Scan for the cell matching the given text and deliver its [x, y] coordinate at center. 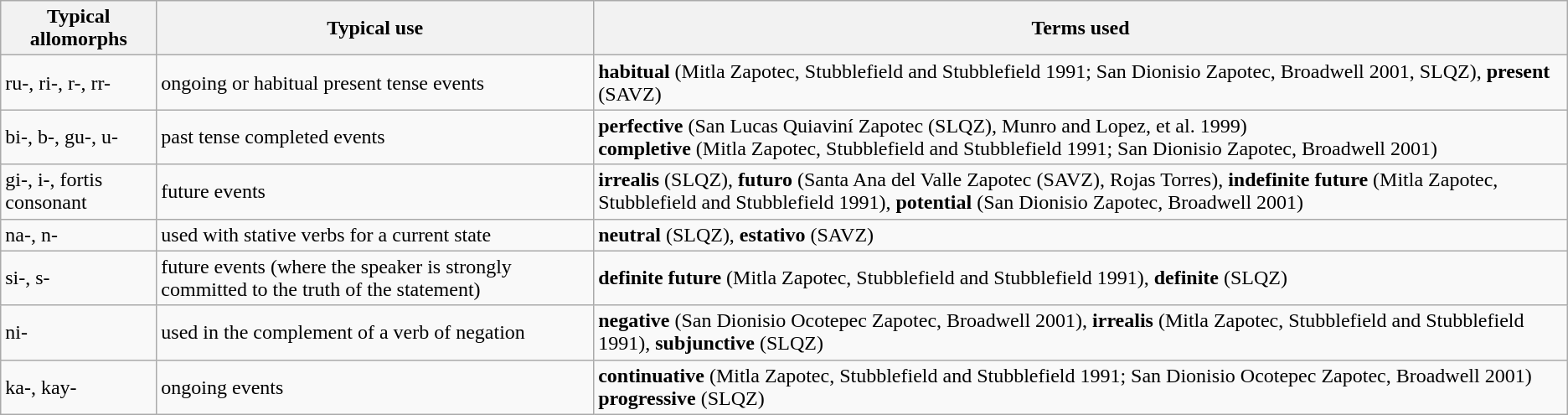
ni- [79, 332]
future events (where the speaker is strongly committed to the truth of the statement) [375, 278]
Terms used [1081, 29]
bi-, b-, gu-, u- [79, 137]
ongoing events [375, 387]
continuative (Mitla Zapotec, Stubblefield and Stubblefield 1991; San Dionisio Ocotepec Zapotec, Broadwell 2001) progressive (SLQZ) [1081, 387]
na-, n- [79, 235]
used with stative verbs for a current state [375, 235]
past tense completed events [375, 137]
Typical use [375, 29]
gi-, i-, fortis consonant [79, 191]
si-, s- [79, 278]
future events [375, 191]
ka-, kay- [79, 387]
ongoing or habitual present tense events [375, 82]
neutral (SLQZ), estativo (SAVZ) [1081, 235]
definite future (Mitla Zapotec, Stubblefield and Stubblefield 1991), definite (SLQZ) [1081, 278]
ru-, ri-, r-, rr- [79, 82]
Typical allomorphs [79, 29]
habitual (Mitla Zapotec, Stubblefield and Stubblefield 1991; San Dionisio Zapotec, Broadwell 2001, SLQZ), present (SAVZ) [1081, 82]
used in the complement of a verb of negation [375, 332]
negative (San Dionisio Ocotepec Zapotec, Broadwell 2001), irrealis (Mitla Zapotec, Stubblefield and Stubblefield 1991), subjunctive (SLQZ) [1081, 332]
